Output the [x, y] coordinate of the center of the cell containing the given text.  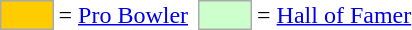
= Pro Bowler [124, 15]
